Return [X, Y] of the center of cell containing provided text 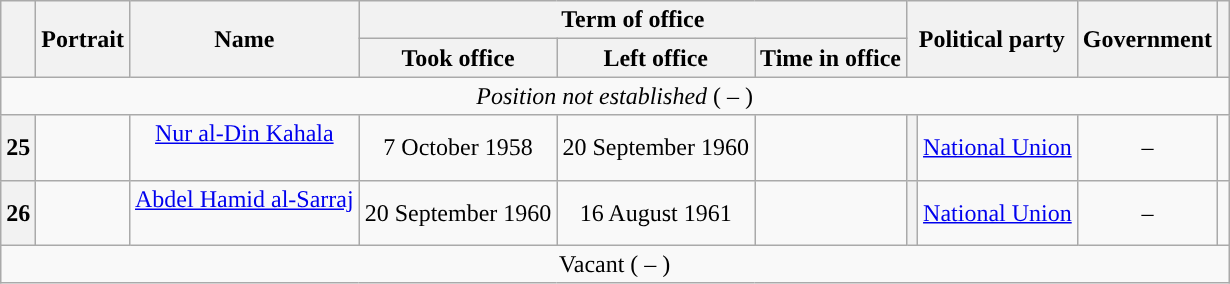
Name [244, 39]
7 October 1958 [458, 148]
Nur al-Din Kahala [244, 148]
26 [18, 212]
Term of office [632, 20]
16 August 1961 [656, 212]
Took office [458, 58]
Political party [992, 39]
Position not established ( – ) [615, 96]
Left office [656, 58]
Portrait [83, 39]
25 [18, 148]
Abdel Hamid al-Sarraj [244, 212]
Vacant ( – ) [615, 264]
Government [1147, 39]
Time in office [831, 58]
